Identify which cell holds the provided text, then report its (X, Y) central coordinate. 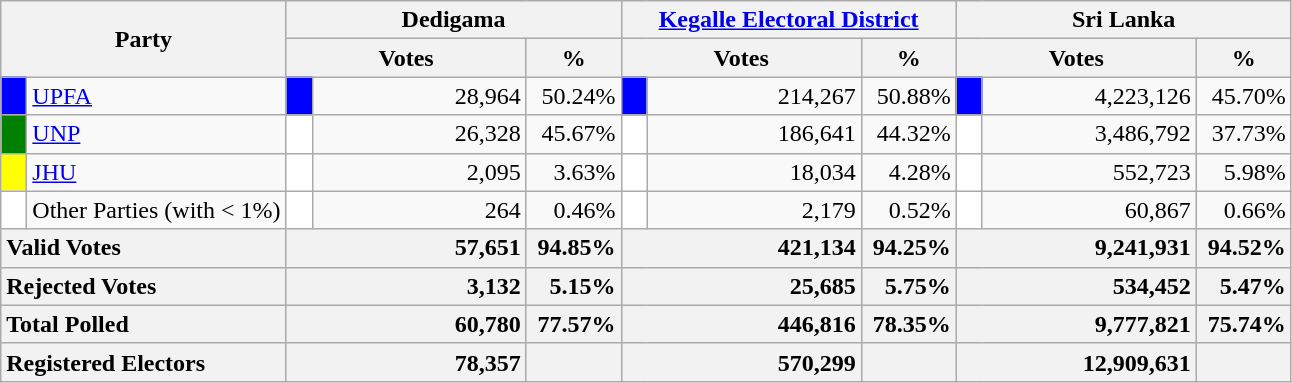
Dedigama (454, 20)
Sri Lanka (1124, 20)
28,964 (419, 96)
2,179 (754, 210)
37.73% (1244, 134)
0.52% (908, 210)
264 (419, 210)
3,132 (406, 286)
4.28% (908, 172)
JHU (156, 172)
Registered Electors (144, 362)
5.98% (1244, 172)
12,909,631 (1076, 362)
60,780 (406, 324)
94.85% (574, 248)
94.25% (908, 248)
Valid Votes (144, 248)
5.15% (574, 286)
446,816 (741, 324)
60,867 (1089, 210)
Rejected Votes (144, 286)
45.67% (574, 134)
4,223,126 (1089, 96)
45.70% (1244, 96)
78.35% (908, 324)
0.46% (574, 210)
75.74% (1244, 324)
UNP (156, 134)
552,723 (1089, 172)
94.52% (1244, 248)
0.66% (1244, 210)
570,299 (741, 362)
18,034 (754, 172)
Party (144, 39)
Other Parties (with < 1%) (156, 210)
5.75% (908, 286)
5.47% (1244, 286)
534,452 (1076, 286)
77.57% (574, 324)
3,486,792 (1089, 134)
2,095 (419, 172)
26,328 (419, 134)
50.88% (908, 96)
421,134 (741, 248)
78,357 (406, 362)
25,685 (741, 286)
UPFA (156, 96)
9,777,821 (1076, 324)
44.32% (908, 134)
186,641 (754, 134)
214,267 (754, 96)
57,651 (406, 248)
Kegalle Electoral District (788, 20)
3.63% (574, 172)
9,241,931 (1076, 248)
50.24% (574, 96)
Total Polled (144, 324)
